Extract the (x, y) coordinate from the center of the cell holding the provided text.  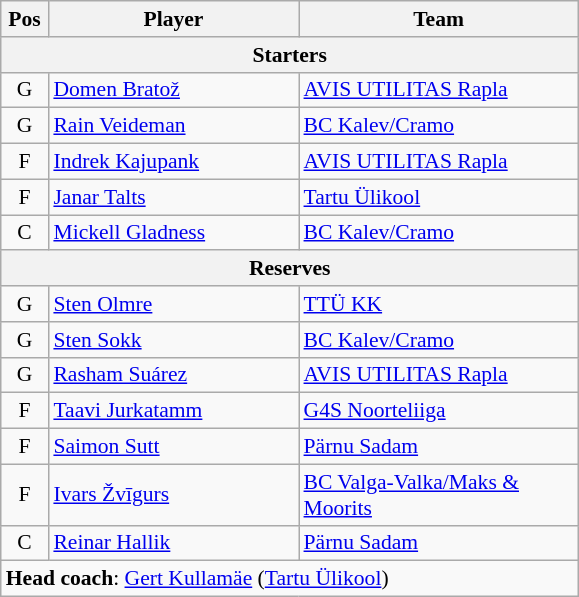
Reinar Hallik (173, 543)
Taavi Jurkatamm (173, 411)
TTÜ KK (438, 304)
Janar Talts (173, 197)
Domen Bratož (173, 90)
Indrek Kajupank (173, 162)
Starters (290, 55)
Mickell Gladness (173, 233)
Head coach: Gert Kullamäe (Tartu Ülikool) (290, 579)
BC Valga-Valka/Maks & Moorits (438, 494)
Pos (25, 19)
Rain Veideman (173, 126)
Player (173, 19)
Saimon Sutt (173, 447)
Tartu Ülikool (438, 197)
Sten Sokk (173, 340)
Rasham Suárez (173, 375)
G4S Noorteliiga (438, 411)
Reserves (290, 269)
Team (438, 19)
Sten Olmre (173, 304)
Ivars Žvīgurs (173, 494)
